Provide the (x, y) coordinate of the cell's center where the given text is located.  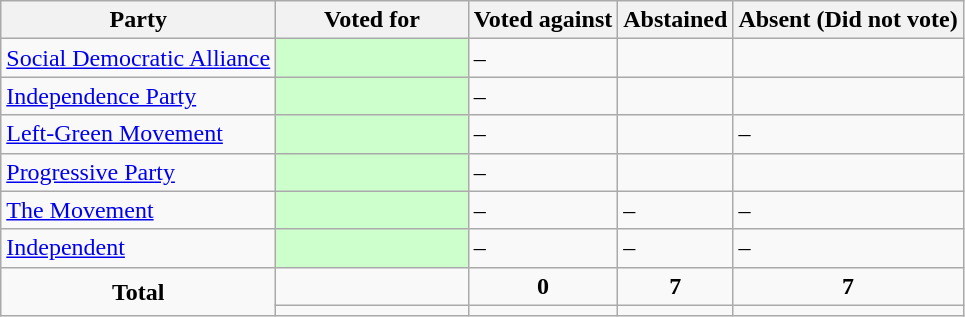
Absent (Did not vote) (848, 20)
Party (138, 20)
Left-Green Movement (138, 134)
Total (138, 292)
Abstained (676, 20)
The Movement (138, 210)
Voted against (543, 20)
0 (543, 286)
Independence Party (138, 96)
Independent (138, 248)
Social Democratic Alliance (138, 58)
Voted for (372, 20)
Progressive Party (138, 172)
